For the text-containing cell, return its midpoint in [X, Y] coordinate format. 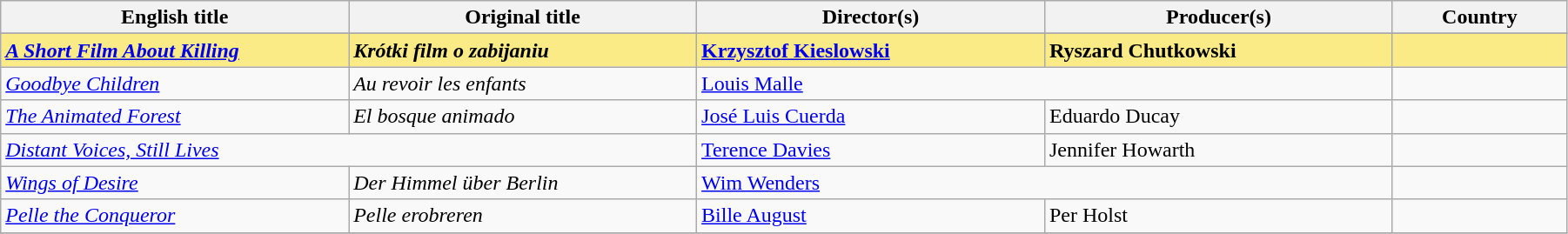
Original title [523, 17]
El bosque animado [523, 117]
Krzysztof Kieslowski [871, 50]
Goodbye Children [175, 84]
Wings of Desire [175, 183]
Jennifer Howarth [1218, 150]
Ryszard Chutkowski [1218, 50]
Wim Wenders [1045, 183]
The Animated Forest [175, 117]
Der Himmel über Berlin [523, 183]
Producer(s) [1218, 17]
José Luis Cuerda [871, 117]
Krótki film o zabijaniu [523, 50]
Director(s) [871, 17]
Terence Davies [871, 150]
Au revoir les enfants [523, 84]
Bille August [871, 216]
English title [175, 17]
Louis Malle [1045, 84]
Country [1479, 17]
Per Holst [1218, 216]
A Short Film About Killing [175, 50]
Eduardo Ducay [1218, 117]
Pelle the Conqueror [175, 216]
Pelle erobreren [523, 216]
Distant Voices, Still Lives [349, 150]
